Identify which cell holds the provided text, then report its (X, Y) central coordinate. 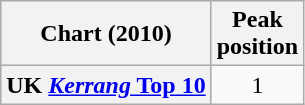
Chart (2010) (106, 34)
UK Kerrang Top 10 (106, 85)
Peakposition (257, 34)
1 (257, 85)
